Return the [x, y] coordinate for the center point of the cell that contains the specified text.  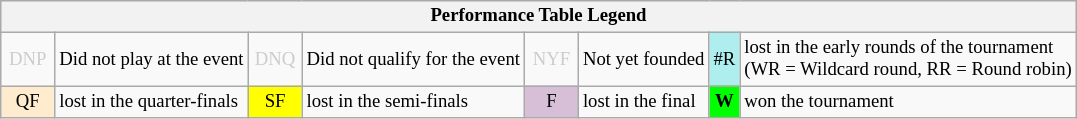
#R [724, 60]
lost in the semi-finals [413, 102]
lost in the early rounds of the tournament(WR = Wildcard round, RR = Round robin) [908, 60]
lost in the quarter-finals [152, 102]
Did not qualify for the event [413, 60]
DNQ [275, 60]
DNP [28, 60]
SF [275, 102]
won the tournament [908, 102]
QF [28, 102]
Not yet founded [643, 60]
W [724, 102]
F [551, 102]
Performance Table Legend [538, 16]
NYF [551, 60]
Did not play at the event [152, 60]
lost in the final [643, 102]
